Pinpoint the cell where the given text exists, returning its (X, Y) midpoint coordinate. 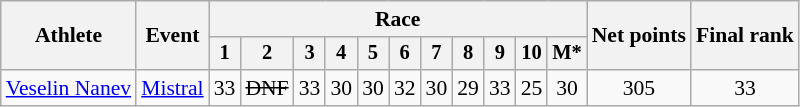
Race (398, 19)
6 (405, 54)
1 (225, 54)
25 (532, 88)
Event (172, 36)
5 (373, 54)
7 (437, 54)
Net points (639, 36)
M* (566, 54)
305 (639, 88)
DNF (266, 88)
2 (266, 54)
Athlete (68, 36)
10 (532, 54)
32 (405, 88)
8 (468, 54)
Veselin Nanev (68, 88)
29 (468, 88)
4 (341, 54)
Final rank (745, 36)
Mistral (172, 88)
3 (310, 54)
9 (500, 54)
